Provide the [X, Y] coordinate of the cell's center where the given text is located.  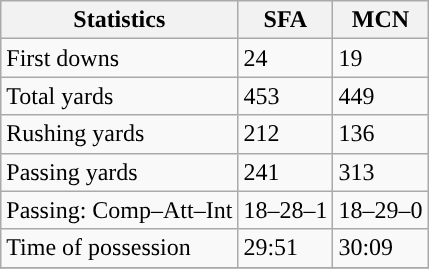
Statistics [120, 20]
24 [286, 58]
Rushing yards [120, 134]
Total yards [120, 96]
30:09 [380, 248]
29:51 [286, 248]
18–28–1 [286, 210]
First downs [120, 58]
18–29–0 [380, 210]
MCN [380, 20]
19 [380, 58]
SFA [286, 20]
453 [286, 96]
Passing: Comp–Att–Int [120, 210]
Passing yards [120, 172]
449 [380, 96]
136 [380, 134]
212 [286, 134]
313 [380, 172]
241 [286, 172]
Time of possession [120, 248]
